Extract the (x, y) coordinate from the center of the cell holding the provided text.  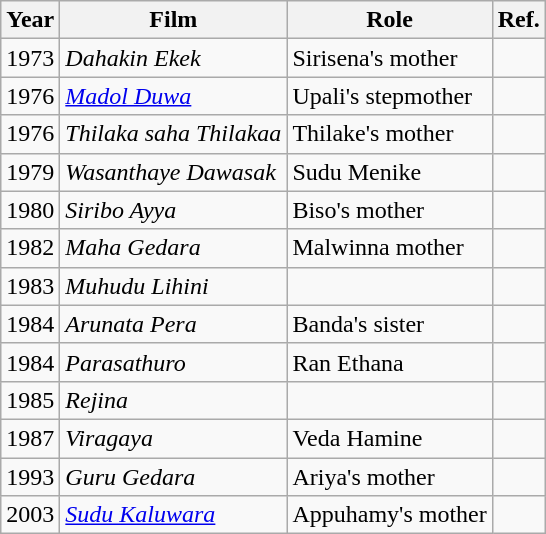
Malwinna mother (390, 248)
Role (390, 20)
1987 (30, 438)
Year (30, 20)
Rejina (174, 400)
Sudu Kaluwara (174, 515)
Banda's sister (390, 324)
Veda Hamine (390, 438)
Thilaka saha Thilakaa (174, 134)
Madol Duwa (174, 96)
Maha Gedara (174, 248)
Ref. (518, 20)
1973 (30, 58)
1985 (30, 400)
Sudu Menike (390, 172)
Upali's stepmother (390, 96)
Sirisena's mother (390, 58)
Thilake's mother (390, 134)
Wasanthaye Dawasak (174, 172)
2003 (30, 515)
1980 (30, 210)
1993 (30, 477)
Ariya's mother (390, 477)
Dahakin Ekek (174, 58)
Guru Gedara (174, 477)
1983 (30, 286)
Arunata Pera (174, 324)
Viragaya (174, 438)
1979 (30, 172)
Ran Ethana (390, 362)
Parasathuro (174, 362)
Muhudu Lihini (174, 286)
Siribo Ayya (174, 210)
Film (174, 20)
1982 (30, 248)
Appuhamy's mother (390, 515)
Biso's mother (390, 210)
